Scan for the cell matching the given text and deliver its (x, y) coordinate at center. 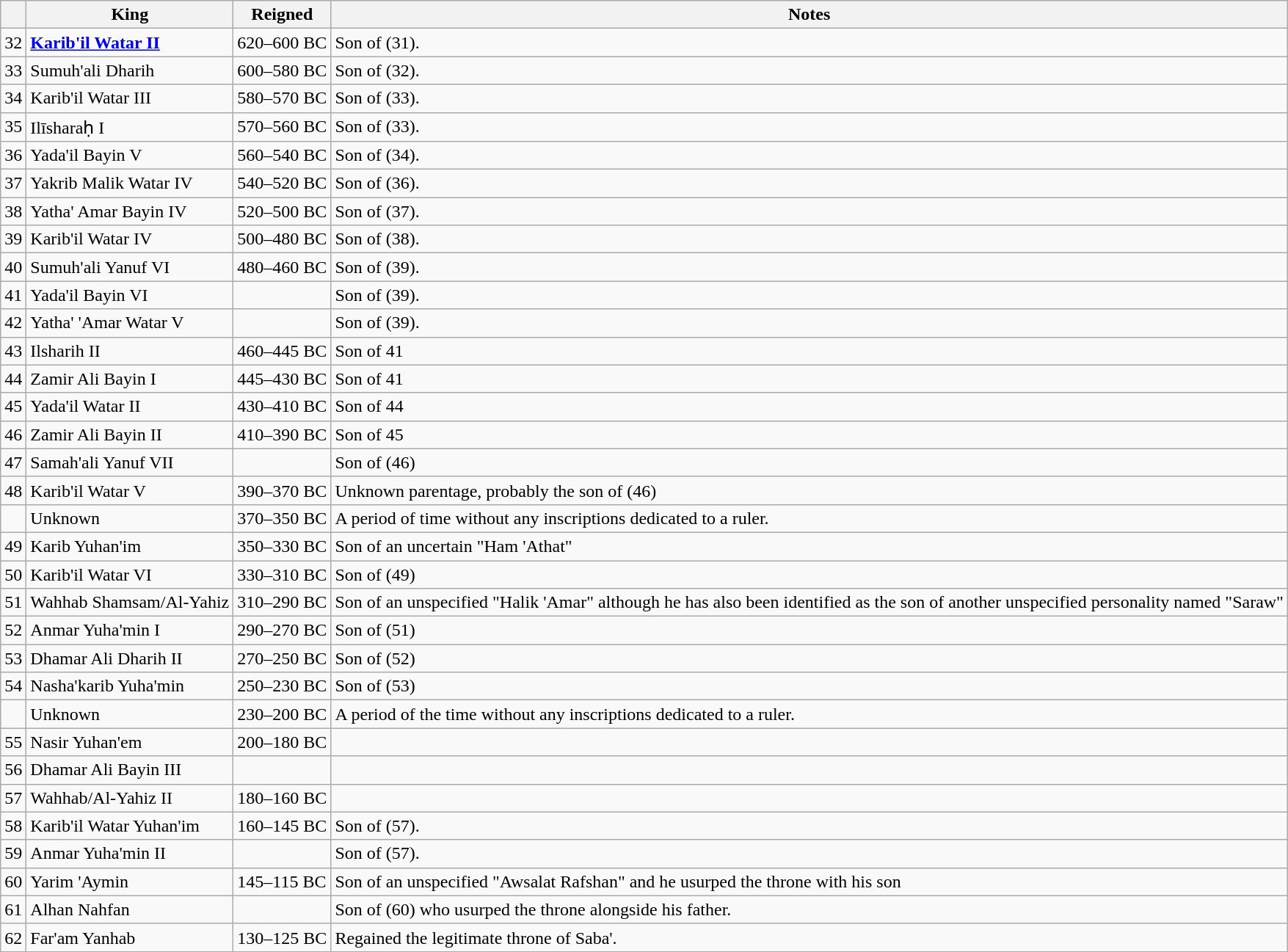
160–145 BC (282, 826)
370–350 BC (282, 518)
A period of the time without any inscriptions dedicated to a ruler. (809, 714)
410–390 BC (282, 435)
Yakrib Malik Watar IV (130, 184)
34 (13, 98)
Wahhab Shamsam/Al-Yahiz (130, 603)
Anmar Yuha'min I (130, 631)
Zamir Ali Bayin II (130, 435)
Anmar Yuha'min II (130, 854)
38 (13, 211)
500–480 BC (282, 239)
520–500 BC (282, 211)
Son of (49) (809, 575)
61 (13, 909)
390–370 BC (282, 490)
53 (13, 658)
445–430 BC (282, 379)
Alhan Nahfan (130, 909)
59 (13, 854)
40 (13, 267)
Son of (31). (809, 43)
King (130, 15)
45 (13, 407)
620–600 BC (282, 43)
60 (13, 882)
Yatha' Amar Bayin IV (130, 211)
Yarim 'Aymin (130, 882)
Son of 45 (809, 435)
Wahhab/Al-Yahiz II (130, 798)
33 (13, 70)
Yada'il Bayin VI (130, 295)
Yatha' 'Amar Watar V (130, 323)
460–445 BC (282, 351)
Nasha'karib Yuha'min (130, 686)
560–540 BC (282, 156)
Karib'il Watar VI (130, 575)
46 (13, 435)
310–290 BC (282, 603)
Son of (51) (809, 631)
50 (13, 575)
52 (13, 631)
430–410 BC (282, 407)
Son of (52) (809, 658)
180–160 BC (282, 798)
Ilsharih II (130, 351)
Reigned (282, 15)
54 (13, 686)
Son of an unspecified "Halik 'Amar" although he has also been identified as the son of another unspecified personality named "Saraw" (809, 603)
57 (13, 798)
Son of (32). (809, 70)
Son of (36). (809, 184)
Samah'ali Yanuf VII (130, 462)
Son of (34). (809, 156)
Karib Yuhan'im (130, 546)
Karib'il Watar II (130, 43)
55 (13, 742)
480–460 BC (282, 267)
44 (13, 379)
Son of (38). (809, 239)
39 (13, 239)
Far'am Yanhab (130, 937)
42 (13, 323)
Karib'il Watar Yuhan'im (130, 826)
A period of time without any inscriptions dedicated to a ruler. (809, 518)
56 (13, 770)
Dhamar Ali Bayin III (130, 770)
47 (13, 462)
Son of (37). (809, 211)
58 (13, 826)
230–200 BC (282, 714)
Son of 44 (809, 407)
200–180 BC (282, 742)
Son of (60) who usurped the throne alongside his father. (809, 909)
43 (13, 351)
Zamir Ali Bayin I (130, 379)
540–520 BC (282, 184)
Yada'il Bayin V (130, 156)
270–250 BC (282, 658)
570–560 BC (282, 127)
41 (13, 295)
Son of (53) (809, 686)
250–230 BC (282, 686)
Karib'il Watar V (130, 490)
Son of (46) (809, 462)
Sumuh'ali Dharih (130, 70)
Sumuh'ali Yanuf VI (130, 267)
145–115 BC (282, 882)
51 (13, 603)
580–570 BC (282, 98)
Karib'il Watar IV (130, 239)
Son of an uncertain "Ham 'Athat" (809, 546)
49 (13, 546)
35 (13, 127)
350–330 BC (282, 546)
Regained the legitimate throne of Saba'. (809, 937)
330–310 BC (282, 575)
Karib'il Watar III (130, 98)
130–125 BC (282, 937)
36 (13, 156)
37 (13, 184)
32 (13, 43)
Unknown parentage, probably the son of (46) (809, 490)
Dhamar Ali Dharih II (130, 658)
Ilīsharaḥ I (130, 127)
62 (13, 937)
Son of an unspecified "Awsalat Rafshan" and he usurped the throne with his son (809, 882)
48 (13, 490)
290–270 BC (282, 631)
Yada'il Watar II (130, 407)
Nasir Yuhan'em (130, 742)
Notes (809, 15)
600–580 BC (282, 70)
